Search for the cell housing the specified text and yield its [x, y] center coordinate. 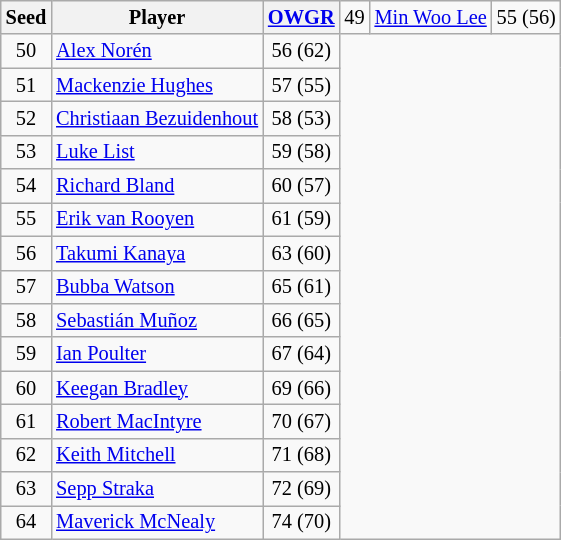
Luke List [157, 152]
51 [26, 85]
Player [157, 17]
56 (62) [301, 51]
71 (68) [301, 455]
Bubba Watson [157, 287]
Richard Bland [157, 186]
58 [26, 320]
Seed [26, 17]
Sebastián Muñoz [157, 320]
Keith Mitchell [157, 455]
Keegan Bradley [157, 388]
52 [26, 118]
64 [26, 522]
OWGR [301, 17]
74 (70) [301, 522]
56 [26, 253]
70 (67) [301, 421]
59 (58) [301, 152]
62 [26, 455]
50 [26, 51]
53 [26, 152]
49 [355, 17]
Mackenzie Hughes [157, 85]
Alex Norén [157, 51]
54 [26, 186]
61 (59) [301, 219]
66 (65) [301, 320]
67 (64) [301, 354]
Sepp Straka [157, 489]
58 (53) [301, 118]
61 [26, 421]
55 [26, 219]
57 (55) [301, 85]
55 (56) [526, 17]
57 [26, 287]
Maverick McNealy [157, 522]
Robert MacIntyre [157, 421]
Ian Poulter [157, 354]
65 (61) [301, 287]
Min Woo Lee [431, 17]
72 (69) [301, 489]
69 (66) [301, 388]
Erik van Rooyen [157, 219]
Takumi Kanaya [157, 253]
60 (57) [301, 186]
63 [26, 489]
59 [26, 354]
Christiaan Bezuidenhout [157, 118]
63 (60) [301, 253]
60 [26, 388]
